Locate the cell with the specified text and output its (x, y) center coordinate. 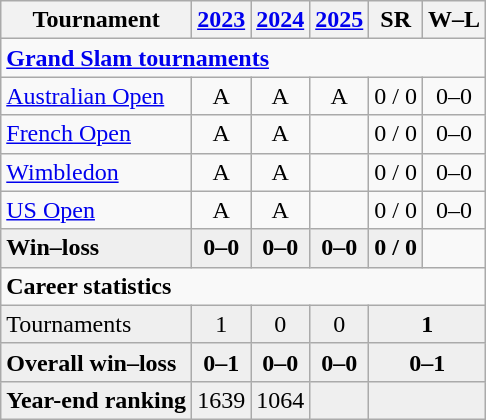
SR (396, 20)
French Open (96, 134)
Tournament (96, 20)
Grand Slam tournaments (244, 58)
2025 (340, 20)
Wimbledon (96, 172)
1639 (222, 400)
US Open (96, 210)
Australian Open (96, 96)
Win–loss (96, 248)
Overall win–loss (96, 362)
2023 (222, 20)
Career statistics (244, 286)
Year-end ranking (96, 400)
Tournaments (96, 324)
2024 (280, 20)
1064 (280, 400)
W–L (454, 20)
